Locate the cell with the specified text and output its (X, Y) center coordinate. 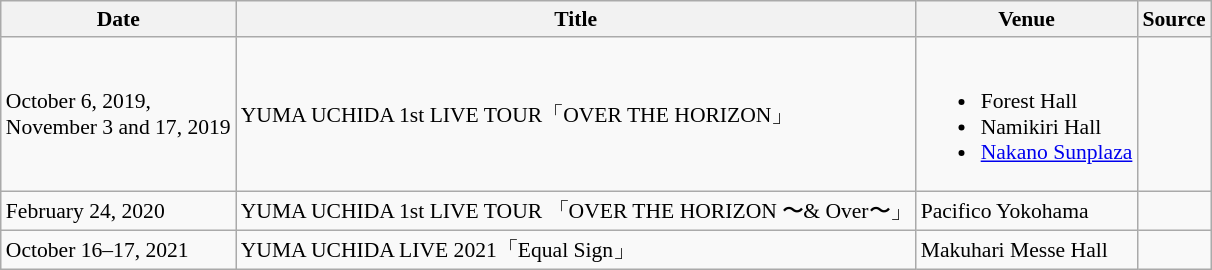
YUMA UCHIDA 1st LIVE TOUR「OVER THE HORIZON」 (576, 114)
October 6, 2019,November 3 and 17, 2019 (118, 114)
YUMA UCHIDA LIVE 2021「Equal Sign」 (576, 250)
YUMA UCHIDA 1st LIVE TOUR 「OVER THE HORIZON 〜& Over〜」 (576, 212)
Forest HallNamikiri HallNakano Sunplaza (1027, 114)
Makuhari Messe Hall (1027, 250)
February 24, 2020 (118, 212)
Date (118, 19)
October 16–17, 2021 (118, 250)
Venue (1027, 19)
Source (1174, 19)
Pacifico Yokohama (1027, 212)
Title (576, 19)
